Search for the cell housing the specified text and yield its (X, Y) center coordinate. 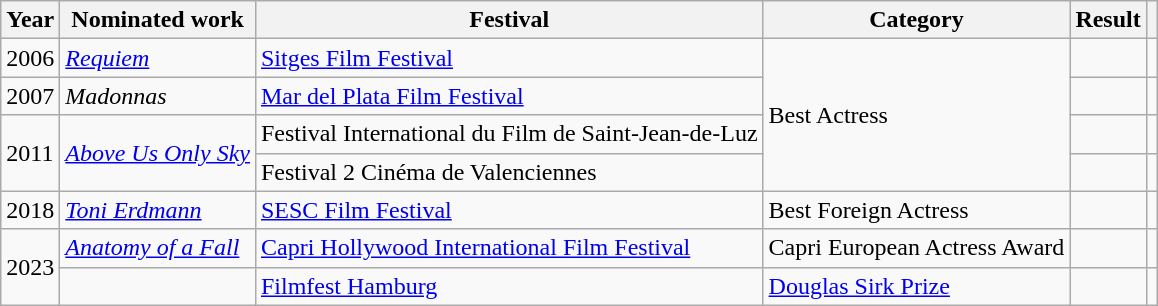
Festival 2 Cinéma de Valenciennes (509, 172)
Festival International du Film de Saint-Jean-de-Luz (509, 134)
Best Foreign Actress (916, 210)
Requiem (158, 58)
Madonnas (158, 96)
Category (916, 20)
Anatomy of a Fall (158, 248)
Mar del Plata Film Festival (509, 96)
Festival (509, 20)
Year (30, 20)
Douglas Sirk Prize (916, 286)
SESC Film Festival (509, 210)
Sitges Film Festival (509, 58)
Toni Erdmann (158, 210)
Filmfest Hamburg (509, 286)
Capri European Actress Award (916, 248)
Capri Hollywood International Film Festival (509, 248)
2006 (30, 58)
2007 (30, 96)
2011 (30, 153)
Result (1108, 20)
2018 (30, 210)
Nominated work (158, 20)
Above Us Only Sky (158, 153)
2023 (30, 267)
Best Actress (916, 115)
